Return the [X, Y] coordinate for the center point of the cell that contains the specified text.  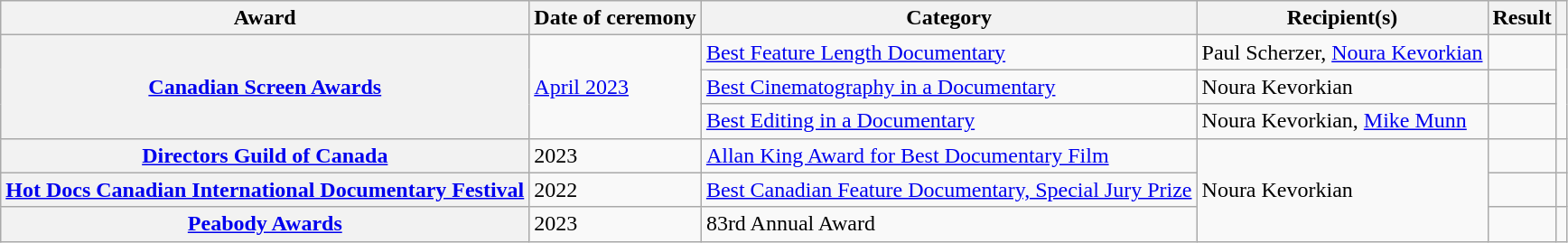
Best Cinematography in a Documentary [948, 87]
Directors Guild of Canada [266, 155]
Peabody Awards [266, 224]
Noura Kevorkian, Mike Munn [1342, 121]
Best Editing in a Documentary [948, 121]
Recipient(s) [1342, 18]
Best Canadian Feature Documentary, Special Jury Prize [948, 190]
Award [266, 18]
Allan King Award for Best Documentary Film [948, 155]
2022 [616, 190]
83rd Annual Award [948, 224]
Category [948, 18]
Best Feature Length Documentary [948, 52]
April 2023 [616, 87]
Date of ceremony [616, 18]
Hot Docs Canadian International Documentary Festival [266, 190]
Result [1522, 18]
Canadian Screen Awards [266, 87]
Paul Scherzer, Noura Kevorkian [1342, 52]
